Provide the (X, Y) coordinate of the cell's center where the given text is located.  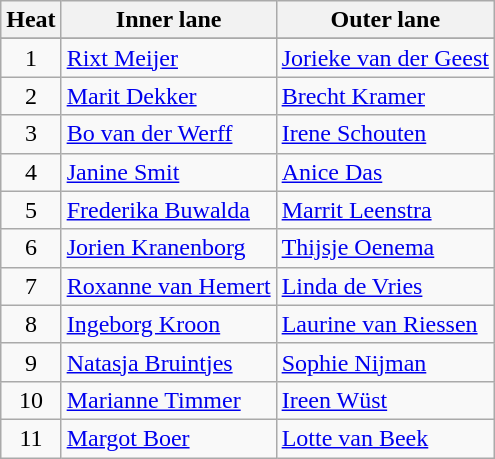
Bo van der Werff (168, 134)
Frederika Buwalda (168, 210)
Heat (31, 20)
Anice Das (385, 172)
Roxanne van Hemert (168, 286)
3 (31, 134)
Ingeborg Kroon (168, 324)
Marrit Leenstra (385, 210)
Marit Dekker (168, 96)
Sophie Nijman (385, 362)
9 (31, 362)
Thijsje Oenema (385, 248)
6 (31, 248)
Natasja Bruintjes (168, 362)
8 (31, 324)
Janine Smit (168, 172)
Linda de Vries (385, 286)
Jorieke van der Geest (385, 58)
Ireen Wüst (385, 400)
5 (31, 210)
Marianne Timmer (168, 400)
1 (31, 58)
Rixt Meijer (168, 58)
Inner lane (168, 20)
Outer lane (385, 20)
Jorien Kranenborg (168, 248)
2 (31, 96)
10 (31, 400)
Lotte van Beek (385, 438)
Margot Boer (168, 438)
Laurine van Riessen (385, 324)
11 (31, 438)
7 (31, 286)
Brecht Kramer (385, 96)
4 (31, 172)
Irene Schouten (385, 134)
